Return (x, y) of the center of cell containing provided text 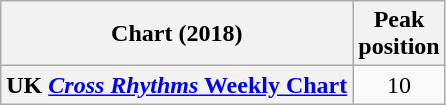
UK Cross Rhythms Weekly Chart (177, 85)
Chart (2018) (177, 34)
Peak position (399, 34)
10 (399, 85)
